Scan for the cell matching the given text and deliver its (X, Y) coordinate at center. 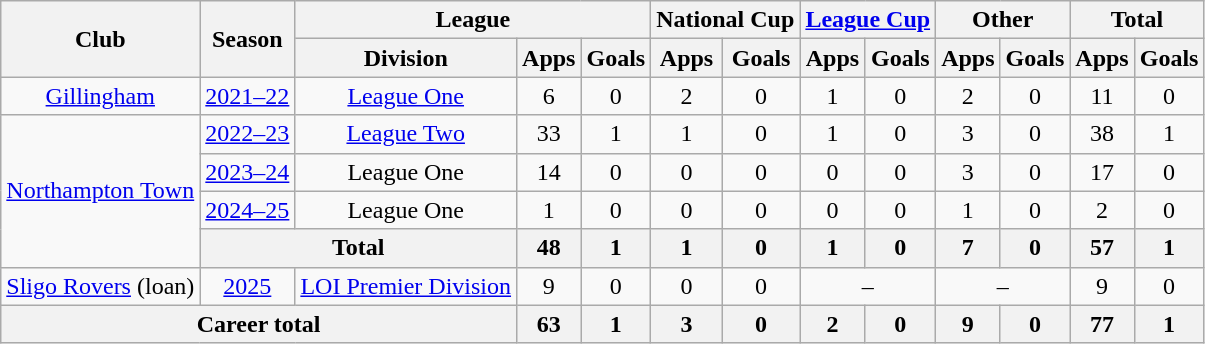
Gillingham (100, 96)
77 (1102, 324)
Other (1003, 20)
Division (406, 58)
League Two (406, 134)
2025 (248, 286)
2024–25 (248, 210)
63 (549, 324)
7 (968, 248)
Sligo Rovers (loan) (100, 286)
17 (1102, 172)
38 (1102, 134)
57 (1102, 248)
Club (100, 39)
2022–23 (248, 134)
33 (549, 134)
League Cup (868, 20)
2023–24 (248, 172)
League (473, 20)
2021–22 (248, 96)
Season (248, 39)
LOI Premier Division (406, 286)
14 (549, 172)
National Cup (726, 20)
11 (1102, 96)
Northampton Town (100, 191)
48 (549, 248)
Career total (259, 324)
6 (549, 96)
